Identify which cell holds the provided text, then report its (x, y) central coordinate. 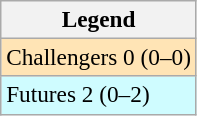
Legend (99, 19)
Challengers 0 (0–0) (99, 57)
Futures 2 (0–2) (99, 95)
